Locate the cell with the specified text and output its [x, y] center coordinate. 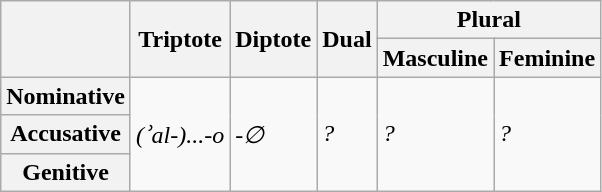
-∅ [274, 134]
Nominative [66, 96]
Plural [488, 20]
(ʾal-)...-o [180, 134]
Dual [347, 39]
Accusative [66, 134]
Genitive [66, 172]
Diptote [274, 39]
Triptote [180, 39]
Masculine [435, 58]
Feminine [548, 58]
